For the text-containing cell, return its midpoint in [x, y] coordinate format. 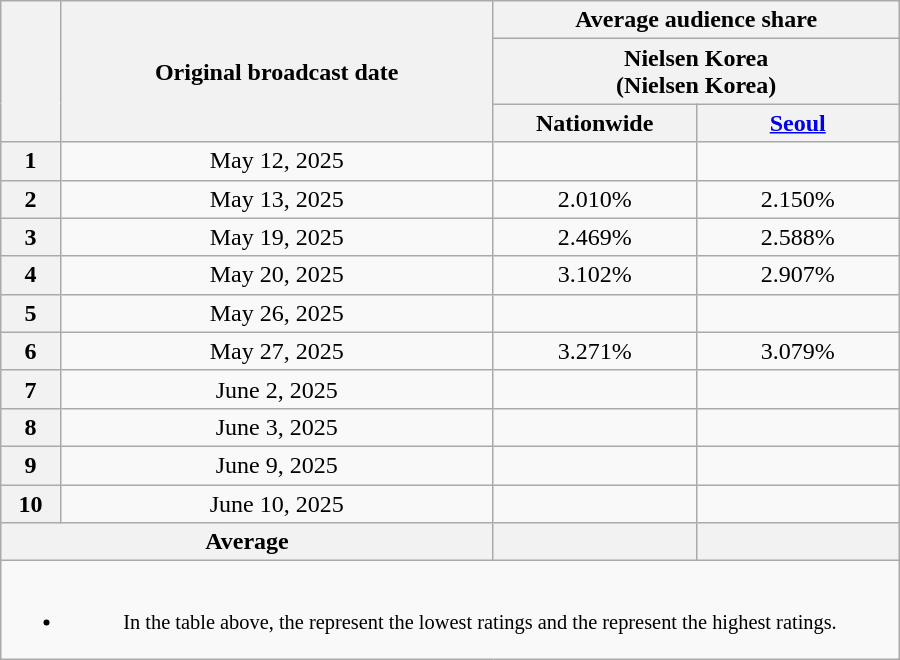
3.079% [798, 351]
May 19, 2025 [276, 237]
2.469% [594, 237]
2.150% [798, 199]
May 26, 2025 [276, 313]
7 [31, 389]
8 [31, 427]
May 20, 2025 [276, 275]
June 9, 2025 [276, 465]
2.588% [798, 237]
June 3, 2025 [276, 427]
June 2, 2025 [276, 389]
2 [31, 199]
May 12, 2025 [276, 161]
In the table above, the represent the lowest ratings and the represent the highest ratings. [450, 610]
2.010% [594, 199]
6 [31, 351]
Nationwide [594, 123]
3 [31, 237]
Nielsen Korea(Nielsen Korea) [696, 72]
May 27, 2025 [276, 351]
3.271% [594, 351]
3.102% [594, 275]
May 13, 2025 [276, 199]
10 [31, 503]
Average audience share [696, 20]
Seoul [798, 123]
1 [31, 161]
9 [31, 465]
4 [31, 275]
Original broadcast date [276, 72]
5 [31, 313]
Average [247, 542]
June 10, 2025 [276, 503]
2.907% [798, 275]
